Pinpoint the cell where the given text exists, returning its (x, y) midpoint coordinate. 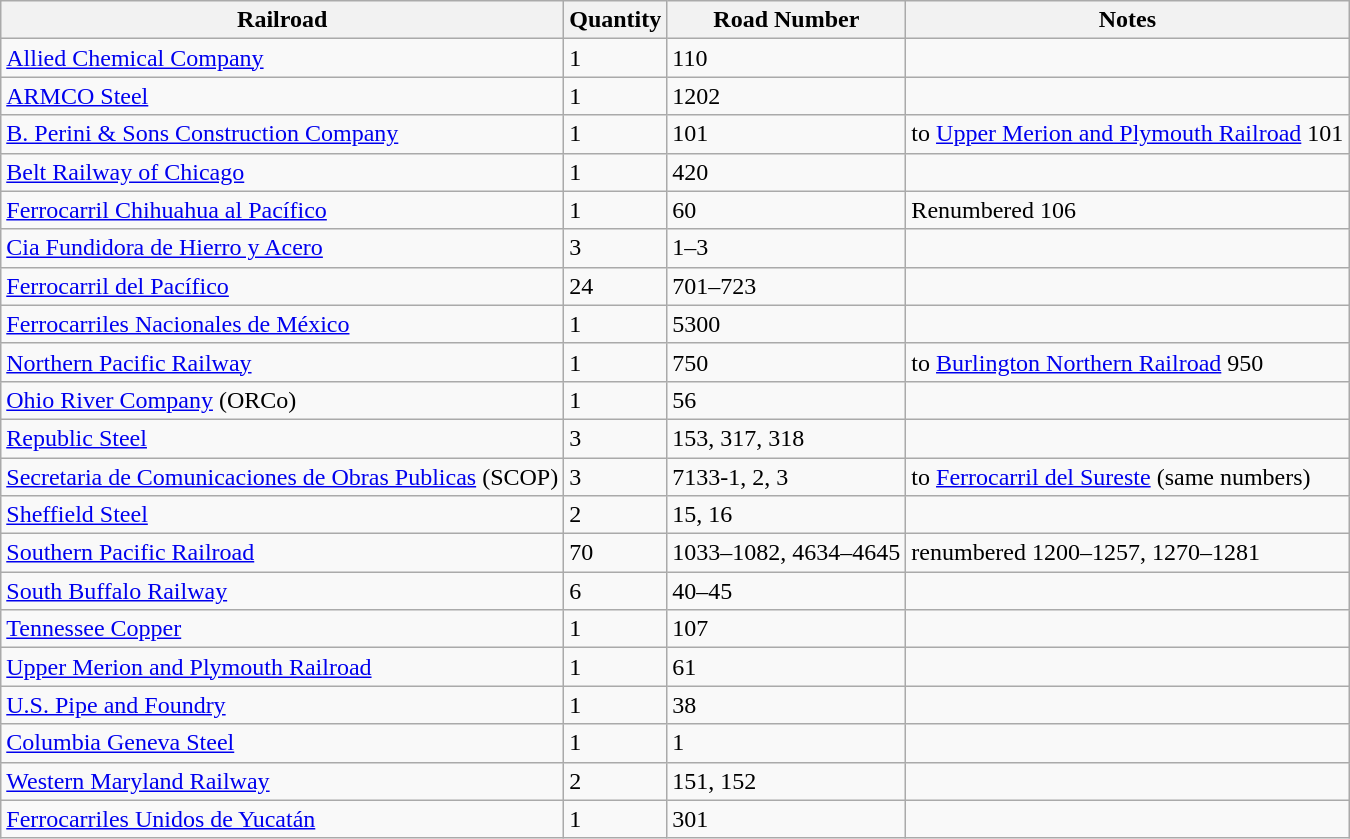
1033–1082, 4634–4645 (786, 553)
B. Perini & Sons Construction Company (282, 134)
151, 152 (786, 781)
to Burlington Northern Railroad 950 (1128, 362)
Ohio River Company (ORCo) (282, 400)
Ferrocarriles Nacionales de México (282, 324)
110 (786, 58)
Allied Chemical Company (282, 58)
1–3 (786, 248)
Railroad (282, 20)
60 (786, 210)
38 (786, 705)
Ferrocarril Chihuahua al Pacífico (282, 210)
to Ferrocarril del Sureste (same numbers) (1128, 477)
15, 16 (786, 515)
renumbered 1200–1257, 1270–1281 (1128, 553)
to Upper Merion and Plymouth Railroad 101 (1128, 134)
56 (786, 400)
Cia Fundidora de Hierro y Acero (282, 248)
Columbia Geneva Steel (282, 743)
153, 317, 318 (786, 438)
U.S. Pipe and Foundry (282, 705)
5300 (786, 324)
Ferrocarril del Pacífico (282, 286)
Sheffield Steel (282, 515)
301 (786, 819)
40–45 (786, 591)
Southern Pacific Railroad (282, 553)
South Buffalo Railway (282, 591)
101 (786, 134)
Notes (1128, 20)
7133-1, 2, 3 (786, 477)
420 (786, 172)
107 (786, 629)
Renumbered 106 (1128, 210)
70 (616, 553)
ARMCO Steel (282, 96)
24 (616, 286)
Western Maryland Railway (282, 781)
61 (786, 667)
Republic Steel (282, 438)
Belt Railway of Chicago (282, 172)
6 (616, 591)
Tennessee Copper (282, 629)
Secretaria de Comunicaciones de Obras Publicas (SCOP) (282, 477)
Quantity (616, 20)
1202 (786, 96)
750 (786, 362)
Road Number (786, 20)
701–723 (786, 286)
Upper Merion and Plymouth Railroad (282, 667)
Northern Pacific Railway (282, 362)
Ferrocarriles Unidos de Yucatán (282, 819)
